Extract the [X, Y] coordinate from the center of the cell holding the provided text.  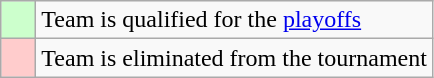
Team is eliminated from the tournament [234, 58]
Team is qualified for the playoffs [234, 20]
